Locate the cell with the specified text and output its (X, Y) center coordinate. 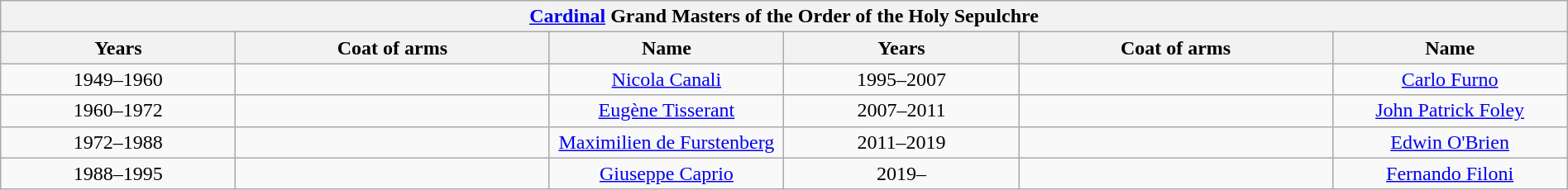
Edwin O'Brien (1450, 142)
Giuseppe Caprio (667, 173)
1972–1988 (118, 142)
John Patrick Foley (1450, 111)
Eugène Tisserant (667, 111)
2011–2019 (901, 142)
1995–2007 (901, 79)
Carlo Furno (1450, 79)
1949–1960 (118, 79)
Cardinal Grand Masters of the Order of the Holy Sepulchre (784, 17)
Maximilien de Furstenberg (667, 142)
2019– (901, 173)
Fernando Filoni (1450, 173)
1960–1972 (118, 111)
Nicola Canali (667, 79)
1988–1995 (118, 173)
2007–2011 (901, 111)
